Detect which cell encompasses the target text, then output its (x, y) center coordinate. 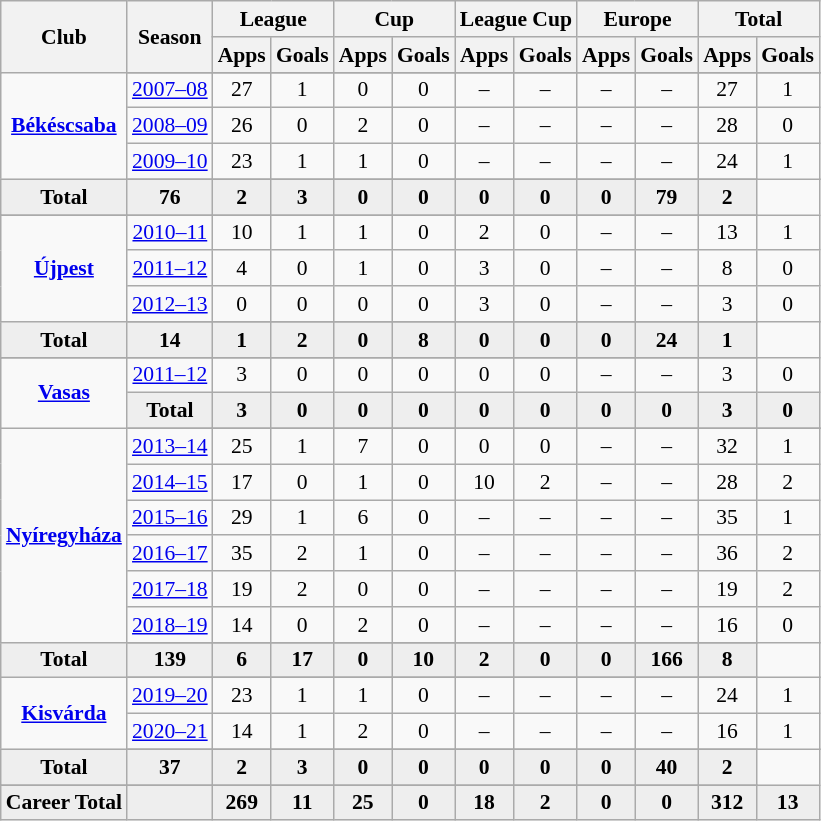
4 (242, 269)
11 (302, 803)
2010–11 (170, 233)
269 (242, 803)
Europe (638, 19)
79 (666, 197)
40 (666, 767)
League (274, 19)
Békéscsaba (64, 126)
76 (170, 197)
Vasas (64, 392)
2017–18 (170, 589)
139 (170, 660)
36 (727, 554)
Cup (394, 19)
7 (363, 447)
37 (170, 767)
2014–15 (170, 482)
2009–10 (170, 162)
2015–16 (170, 518)
2020–21 (170, 732)
32 (727, 447)
2019–20 (170, 696)
Újpest (64, 268)
2008–09 (170, 126)
League Cup (516, 19)
312 (727, 803)
2007–08 (170, 90)
2012–13 (170, 304)
29 (242, 518)
Kisvárda (64, 714)
Career Total (64, 803)
Club (64, 36)
Season (170, 36)
166 (666, 660)
2016–17 (170, 554)
18 (484, 803)
Nyíregyháza (64, 536)
26 (242, 126)
2018–19 (170, 625)
2013–14 (170, 447)
